Find where the given text appears and provide that cell's center as (x, y) coordinate. 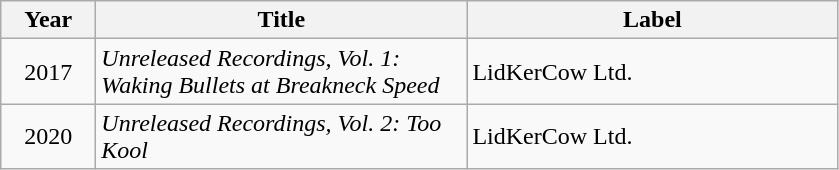
Unreleased Recordings, Vol. 1: Waking Bullets at Breakneck Speed (282, 72)
2017 (48, 72)
Title (282, 20)
2020 (48, 136)
Unreleased Recordings, Vol. 2: Too Kool (282, 136)
Year (48, 20)
Label (652, 20)
